Scan for the cell matching the given text and deliver its (X, Y) coordinate at center. 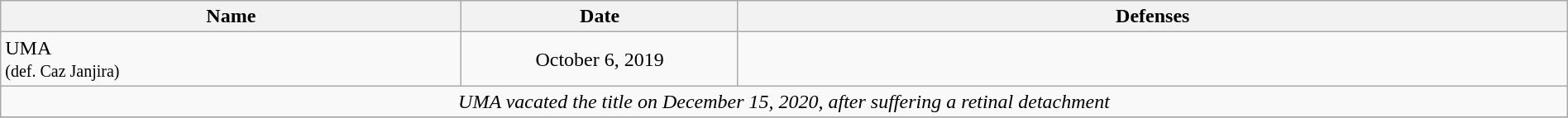
Defenses (1153, 17)
UMA (def. Caz Janjira) (232, 59)
UMA vacated the title on December 15, 2020, after suffering a retinal detachment (784, 101)
Date (600, 17)
October 6, 2019 (600, 59)
Name (232, 17)
